Return (X, Y) of the center of cell containing provided text 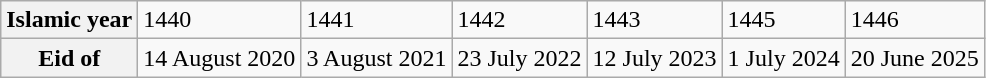
20 June 2025 (914, 58)
1445 (784, 20)
1443 (654, 20)
1 July 2024 (784, 58)
Islamic year (70, 20)
1442 (520, 20)
Eid of (70, 58)
1440 (220, 20)
3 August 2021 (376, 58)
14 August 2020 (220, 58)
1446 (914, 20)
23 July 2022 (520, 58)
12 July 2023 (654, 58)
1441 (376, 20)
